Return [x, y] of the center of cell containing provided text 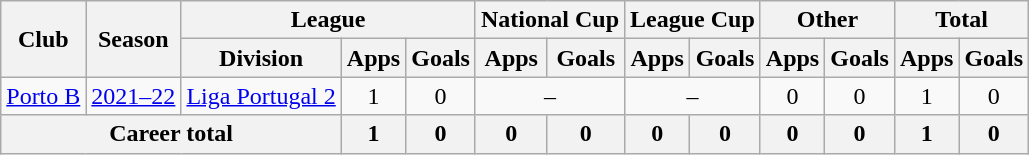
Division [261, 58]
Liga Portugal 2 [261, 96]
2021–22 [134, 96]
Total [961, 20]
Season [134, 39]
National Cup [550, 20]
League Cup [693, 20]
Career total [172, 134]
League [328, 20]
Club [44, 39]
Other [827, 20]
Porto B [44, 96]
